Identify which cell holds the provided text, then report its [X, Y] central coordinate. 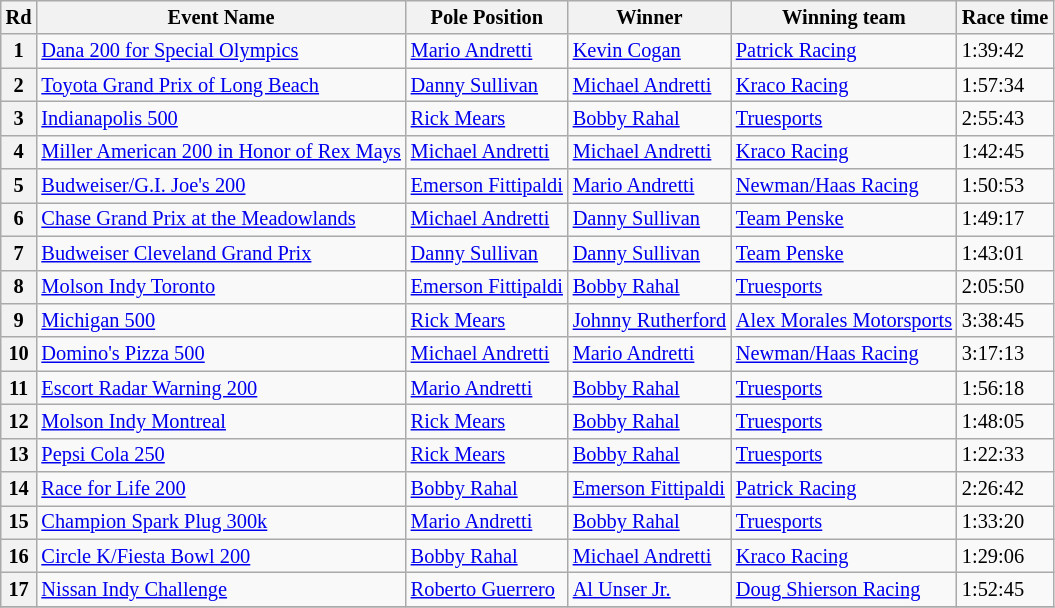
Kevin Cogan [650, 51]
3 [19, 118]
Miller American 200 in Honor of Rex Mays [220, 152]
3:17:13 [1005, 354]
7 [19, 253]
13 [19, 455]
9 [19, 320]
Domino's Pizza 500 [220, 354]
2:26:42 [1005, 489]
8 [19, 287]
2 [19, 85]
Winner [650, 17]
1:48:05 [1005, 421]
2:55:43 [1005, 118]
1:56:18 [1005, 388]
3:38:45 [1005, 320]
Race time [1005, 17]
1:29:06 [1005, 556]
15 [19, 522]
10 [19, 354]
1:22:33 [1005, 455]
Budweiser/G.I. Joe's 200 [220, 186]
Molson Indy Montreal [220, 421]
Toyota Grand Prix of Long Beach [220, 85]
Doug Shierson Racing [844, 589]
1:42:45 [1005, 152]
Roberto Guerrero [487, 589]
Chase Grand Prix at the Meadowlands [220, 219]
1:52:45 [1005, 589]
2:05:50 [1005, 287]
5 [19, 186]
Johnny Rutherford [650, 320]
4 [19, 152]
Molson Indy Toronto [220, 287]
12 [19, 421]
1:49:17 [1005, 219]
11 [19, 388]
Al Unser Jr. [650, 589]
Indianapolis 500 [220, 118]
Winning team [844, 17]
17 [19, 589]
1:57:34 [1005, 85]
Michigan 500 [220, 320]
Dana 200 for Special Olympics [220, 51]
Champion Spark Plug 300k [220, 522]
1 [19, 51]
6 [19, 219]
Circle K/Fiesta Bowl 200 [220, 556]
Pepsi Cola 250 [220, 455]
Race for Life 200 [220, 489]
Budweiser Cleveland Grand Prix [220, 253]
1:50:53 [1005, 186]
Pole Position [487, 17]
1:33:20 [1005, 522]
Nissan Indy Challenge [220, 589]
Event Name [220, 17]
Alex Morales Motorsports [844, 320]
1:43:01 [1005, 253]
1:39:42 [1005, 51]
Escort Radar Warning 200 [220, 388]
16 [19, 556]
Rd [19, 17]
14 [19, 489]
